Capture the cell that displays the provided text and extract its (X, Y) central coordinate. 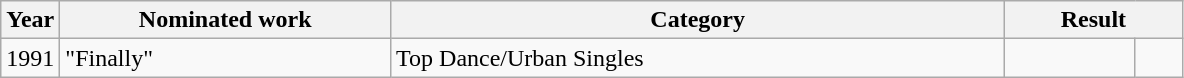
"Finally" (226, 58)
Category (698, 20)
Year (30, 20)
1991 (30, 58)
Nominated work (226, 20)
Result (1094, 20)
Top Dance/Urban Singles (698, 58)
